Locate the cell with the specified text and output its [x, y] center coordinate. 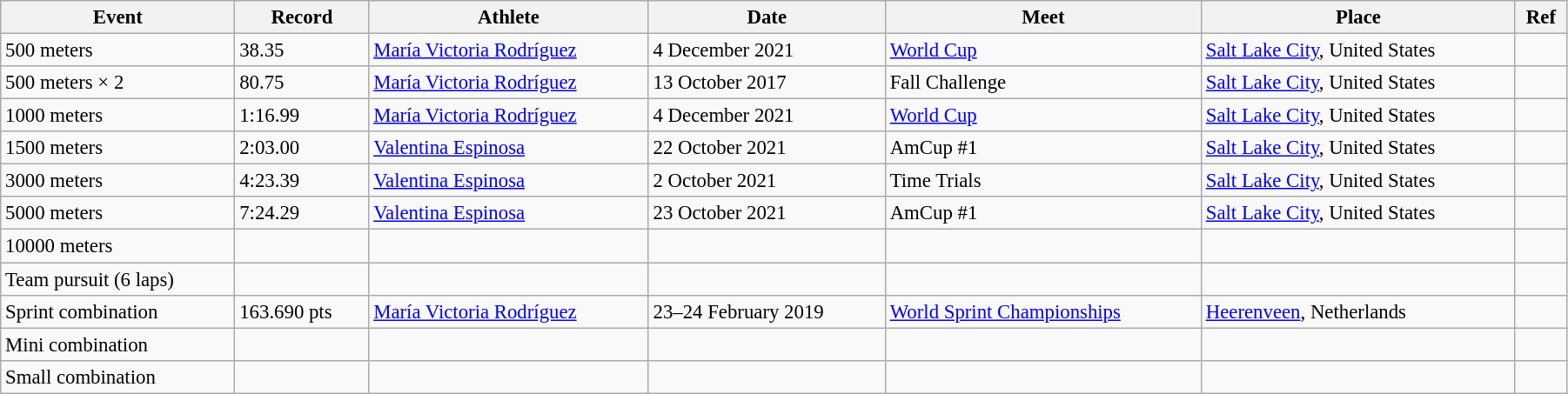
Sprint combination [118, 311]
Mini combination [118, 344]
Fall Challenge [1042, 83]
Event [118, 17]
500 meters × 2 [118, 83]
7:24.29 [302, 213]
Athlete [508, 17]
World Sprint Championships [1042, 311]
Heerenveen, Netherlands [1357, 311]
4:23.39 [302, 181]
1000 meters [118, 116]
5000 meters [118, 213]
2:03.00 [302, 148]
500 meters [118, 50]
22 October 2021 [767, 148]
13 October 2017 [767, 83]
Ref [1540, 17]
23 October 2021 [767, 213]
1:16.99 [302, 116]
80.75 [302, 83]
1500 meters [118, 148]
2 October 2021 [767, 181]
23–24 February 2019 [767, 311]
163.690 pts [302, 311]
Team pursuit (6 laps) [118, 279]
3000 meters [118, 181]
Time Trials [1042, 181]
Meet [1042, 17]
Record [302, 17]
Date [767, 17]
Small combination [118, 377]
Place [1357, 17]
10000 meters [118, 246]
38.35 [302, 50]
